Identify which cell holds the provided text, then report its (x, y) central coordinate. 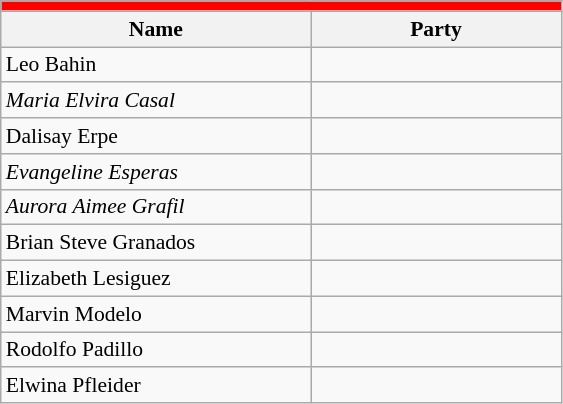
Dalisay Erpe (156, 136)
Maria Elvira Casal (156, 101)
Marvin Modelo (156, 314)
Rodolfo Padillo (156, 350)
Evangeline Esperas (156, 172)
Aurora Aimee Grafil (156, 207)
Elwina Pfleider (156, 386)
Brian Steve Granados (156, 243)
Name (156, 29)
Leo Bahin (156, 65)
Elizabeth Lesiguez (156, 279)
Party (436, 29)
